Determine the [X, Y] coordinate at the center of the cell enclosing the given text.  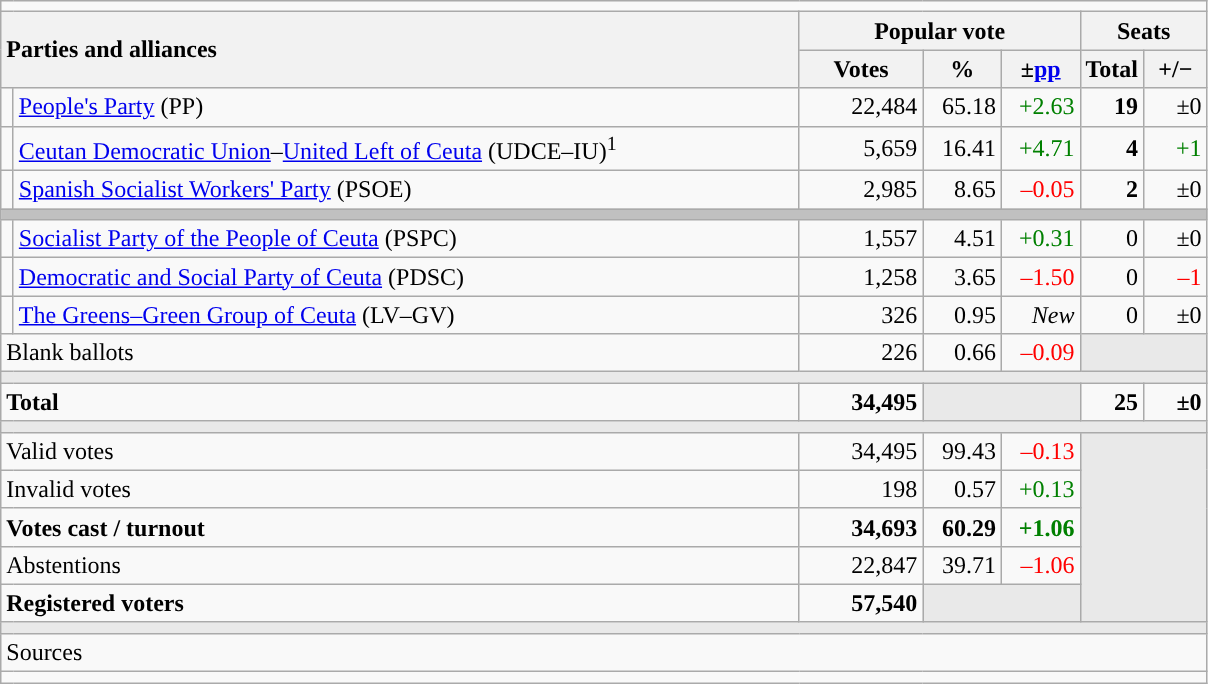
+2.63 [1040, 107]
65.18 [962, 107]
+0.31 [1040, 239]
Parties and alliances [400, 50]
2,985 [861, 190]
326 [861, 315]
–0.13 [1040, 451]
19 [1112, 107]
–1 [1176, 277]
Spanish Socialist Workers' Party (PSOE) [406, 190]
34,693 [861, 527]
–1.50 [1040, 277]
+0.13 [1040, 489]
–0.05 [1040, 190]
60.29 [962, 527]
22,847 [861, 565]
Ceutan Democratic Union–United Left of Ceuta (UDCE–IU)1 [406, 148]
1,557 [861, 239]
Registered voters [400, 603]
+1.06 [1040, 527]
22,484 [861, 107]
±pp [1040, 69]
People's Party (PP) [406, 107]
Abstentions [400, 565]
Votes cast / turnout [400, 527]
–0.09 [1040, 353]
57,540 [861, 603]
% [962, 69]
Sources [604, 652]
New [1040, 315]
–1.06 [1040, 565]
Votes [861, 69]
2 [1112, 190]
1,258 [861, 277]
0.95 [962, 315]
39.71 [962, 565]
Valid votes [400, 451]
16.41 [962, 148]
198 [861, 489]
+1 [1176, 148]
5,659 [861, 148]
Blank ballots [400, 353]
4.51 [962, 239]
Socialist Party of the People of Ceuta (PSPC) [406, 239]
99.43 [962, 451]
Seats [1144, 31]
Democratic and Social Party of Ceuta (PDSC) [406, 277]
Popular vote [940, 31]
4 [1112, 148]
226 [861, 353]
8.65 [962, 190]
+/− [1176, 69]
Invalid votes [400, 489]
0.57 [962, 489]
+4.71 [1040, 148]
3.65 [962, 277]
25 [1112, 402]
The Greens–Green Group of Ceuta (LV–GV) [406, 315]
0.66 [962, 353]
